Extract the [X, Y] coordinate from the center of the cell holding the provided text.  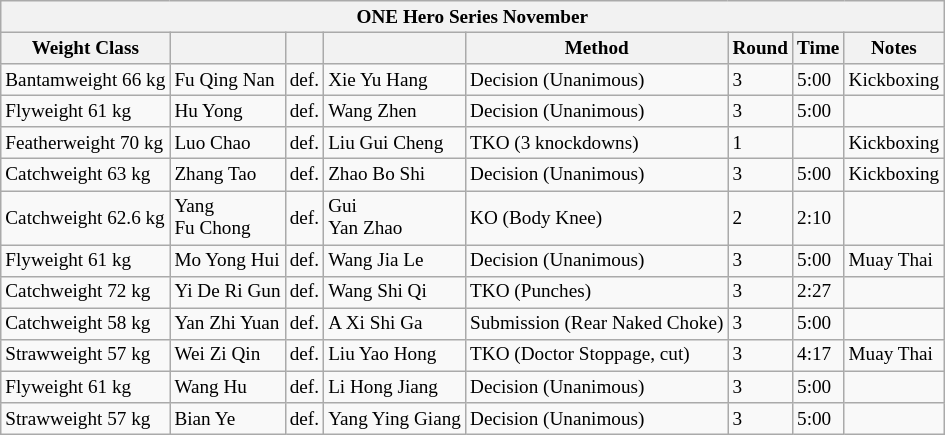
Zhang Tao [228, 175]
Time [818, 48]
Submission (Rear Naked Choke) [596, 324]
Wang Hu [228, 387]
Liu Gui Cheng [395, 143]
Catchweight 62.6 kg [86, 217]
1 [760, 143]
Fu Qing Nan [228, 80]
Featherweight 70 kg [86, 143]
Yan Zhi Yuan [228, 324]
Notes [894, 48]
YangFu Chong [228, 217]
GuiYan Zhao [395, 217]
A Xi Shi Ga [395, 324]
Luo Chao [228, 143]
Liu Yao Hong [395, 355]
ONE Hero Series November [472, 17]
Yi De Ri Gun [228, 292]
Wei Zi Qin [228, 355]
Catchweight 72 kg [86, 292]
Hu Yong [228, 111]
Method [596, 48]
Round [760, 48]
TKO (3 knockdowns) [596, 143]
Mo Yong Hui [228, 261]
Xie Yu Hang [395, 80]
Wang Zhen [395, 111]
TKO (Doctor Stoppage, cut) [596, 355]
Zhao Bo Shi [395, 175]
Yang Ying Giang [395, 419]
2:27 [818, 292]
Wang Jia Le [395, 261]
Bian Ye [228, 419]
Wang Shi Qi [395, 292]
2:10 [818, 217]
KO (Body Knee) [596, 217]
Li Hong Jiang [395, 387]
Catchweight 58 kg [86, 324]
4:17 [818, 355]
TKO (Punches) [596, 292]
2 [760, 217]
Bantamweight 66 kg [86, 80]
Weight Class [86, 48]
Catchweight 63 kg [86, 175]
